For the text-containing cell, return its midpoint in (x, y) coordinate format. 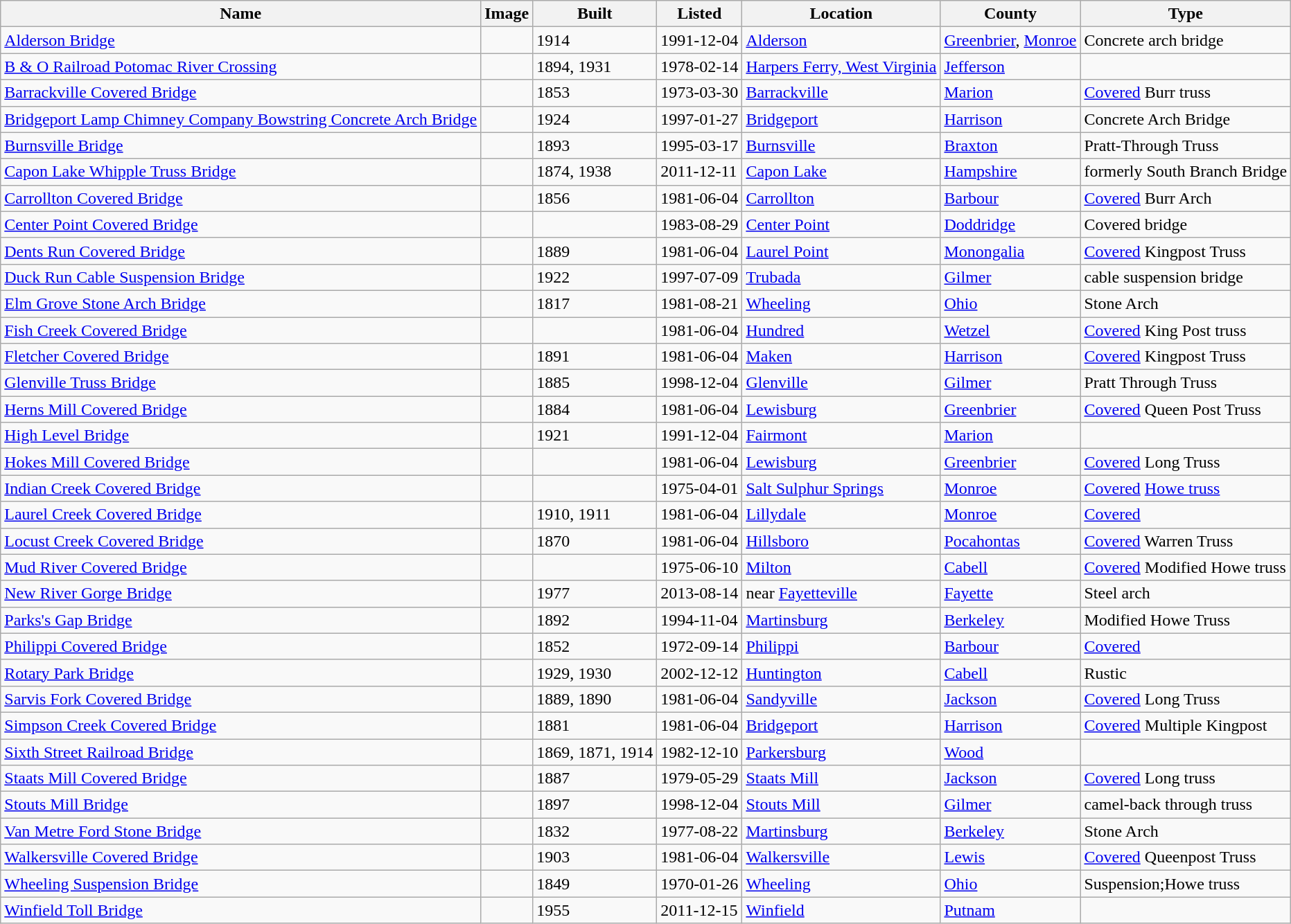
1874, 1938 (595, 172)
1910, 1911 (595, 515)
New River Gorge Bridge (241, 594)
Salt Sulphur Springs (841, 488)
1973-03-30 (700, 93)
1881 (595, 725)
Glenville (841, 383)
Winfield Toll Bridge (241, 910)
Sixth Street Railroad Bridge (241, 752)
Staats Mill Covered Bridge (241, 779)
1922 (595, 277)
2011-12-11 (700, 172)
Covered Howe truss (1186, 488)
Barrackville Covered Bridge (241, 93)
Covered Burr truss (1186, 93)
Pocahontas (1010, 541)
Alderson (841, 40)
Mud River Covered Bridge (241, 567)
1994-11-04 (700, 620)
1975-06-10 (700, 567)
Stouts Mill Bridge (241, 805)
Suspension;Howe truss (1186, 884)
Modified Howe Truss (1186, 620)
Putnam (1010, 910)
Carrollton Covered Bridge (241, 198)
Fish Creek Covered Bridge (241, 330)
Glenville Truss Bridge (241, 383)
Duck Run Cable Suspension Bridge (241, 277)
near Fayetteville (841, 594)
Walkersville Covered Bridge (241, 858)
Wetzel (1010, 330)
Covered Burr Arch (1186, 198)
1955 (595, 910)
1891 (595, 357)
Concrete arch bridge (1186, 40)
Hampshire (1010, 172)
Built (595, 14)
Alderson Bridge (241, 40)
Rustic (1186, 673)
Capon Lake (841, 172)
Location (841, 14)
1929, 1930 (595, 673)
Walkersville (841, 858)
County (1010, 14)
Listed (700, 14)
Barrackville (841, 93)
2002-12-12 (700, 673)
1884 (595, 409)
Lewis (1010, 858)
2011-12-15 (700, 910)
Monongalia (1010, 251)
Lillydale (841, 515)
1979-05-29 (700, 779)
Trubada (841, 277)
1852 (595, 646)
cable suspension bridge (1186, 277)
Sandyville (841, 699)
Stouts Mill (841, 805)
1893 (595, 145)
Steel arch (1186, 594)
1903 (595, 858)
1849 (595, 884)
Covered Long truss (1186, 779)
Hundred (841, 330)
Name (241, 14)
1894, 1931 (595, 66)
Harpers Ferry, West Virginia (841, 66)
1921 (595, 436)
1997-01-27 (700, 119)
Laurel Creek Covered Bridge (241, 515)
Fairmont (841, 436)
1885 (595, 383)
1889, 1890 (595, 699)
1970-01-26 (700, 884)
Covered Multiple Kingpost (1186, 725)
formerly South Branch Bridge (1186, 172)
Fayette (1010, 594)
Van Metre Ford Stone Bridge (241, 831)
Burnsville (841, 145)
Elm Grove Stone Arch Bridge (241, 303)
1887 (595, 779)
Covered Queenpost Truss (1186, 858)
Center Point (841, 224)
1978-02-14 (700, 66)
Indian Creek Covered Bridge (241, 488)
Winfield (841, 910)
Rotary Park Bridge (241, 673)
1983-08-29 (700, 224)
Covered Queen Post Truss (1186, 409)
Carrollton (841, 198)
1924 (595, 119)
1977 (595, 594)
1856 (595, 198)
1975-04-01 (700, 488)
Philippi (841, 646)
Staats Mill (841, 779)
1869, 1871, 1914 (595, 752)
1817 (595, 303)
Locust Creek Covered Bridge (241, 541)
1832 (595, 831)
Huntington (841, 673)
1889 (595, 251)
Covered Modified Howe truss (1186, 567)
Hillsboro (841, 541)
Pratt Through Truss (1186, 383)
1972-09-14 (700, 646)
Bridgeport Lamp Chimney Company Bowstring Concrete Arch Bridge (241, 119)
1853 (595, 93)
Capon Lake Whipple Truss Bridge (241, 172)
Covered King Post truss (1186, 330)
Greenbrier, Monroe (1010, 40)
Simpson Creek Covered Bridge (241, 725)
Pratt-Through Truss (1186, 145)
1977-08-22 (700, 831)
Type (1186, 14)
Milton (841, 567)
Doddridge (1010, 224)
Center Point Covered Bridge (241, 224)
Wheeling Suspension Bridge (241, 884)
Maken (841, 357)
Philippi Covered Bridge (241, 646)
1870 (595, 541)
1982-12-10 (700, 752)
Parks's Gap Bridge (241, 620)
Image (507, 14)
High Level Bridge (241, 436)
Fletcher Covered Bridge (241, 357)
Jefferson (1010, 66)
Herns Mill Covered Bridge (241, 409)
Concrete Arch Bridge (1186, 119)
2013-08-14 (700, 594)
Parkersburg (841, 752)
Sarvis Fork Covered Bridge (241, 699)
Burnsville Bridge (241, 145)
Wood (1010, 752)
1892 (595, 620)
1995-03-17 (700, 145)
camel-back through truss (1186, 805)
1997-07-09 (700, 277)
Covered bridge (1186, 224)
1981-08-21 (700, 303)
1914 (595, 40)
Laurel Point (841, 251)
Braxton (1010, 145)
1897 (595, 805)
Dents Run Covered Bridge (241, 251)
B & O Railroad Potomac River Crossing (241, 66)
Covered Warren Truss (1186, 541)
Hokes Mill Covered Bridge (241, 462)
